Find where the given text appears and provide that cell's center as (X, Y) coordinate. 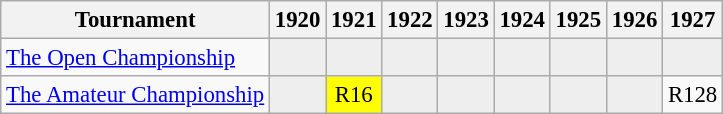
The Amateur Championship (136, 95)
The Open Championship (136, 58)
1920 (298, 20)
1921 (354, 20)
1927 (693, 20)
1924 (522, 20)
R128 (693, 95)
Tournament (136, 20)
1925 (578, 20)
1922 (410, 20)
1926 (634, 20)
1923 (466, 20)
R16 (354, 95)
